Extract the [X, Y] coordinate from the center of the cell holding the provided text.  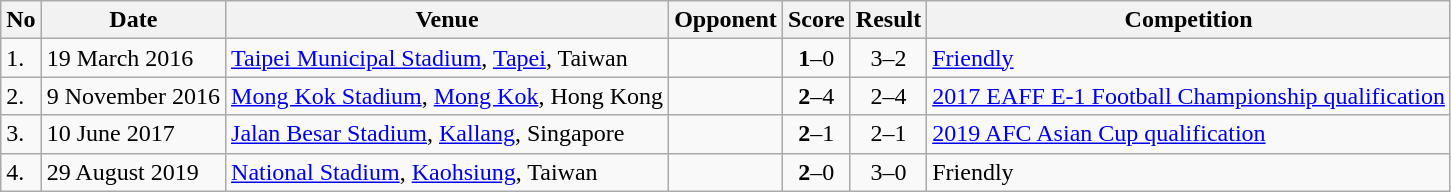
2019 AFC Asian Cup qualification [1189, 134]
Taipei Municipal Stadium, Tapei, Taiwan [448, 58]
4. [21, 172]
Competition [1189, 20]
2017 EAFF E-1 Football Championship qualification [1189, 96]
Score [816, 20]
Mong Kok Stadium, Mong Kok, Hong Kong [448, 96]
Opponent [726, 20]
National Stadium, Kaohsiung, Taiwan [448, 172]
Result [888, 20]
No [21, 20]
3–0 [888, 172]
9 November 2016 [133, 96]
Date [133, 20]
2–0 [816, 172]
19 March 2016 [133, 58]
2. [21, 96]
3–2 [888, 58]
Jalan Besar Stadium, Kallang, Singapore [448, 134]
Venue [448, 20]
1. [21, 58]
29 August 2019 [133, 172]
1–0 [816, 58]
10 June 2017 [133, 134]
3. [21, 134]
